Extract the (x, y) coordinate from the center of the cell holding the provided text.  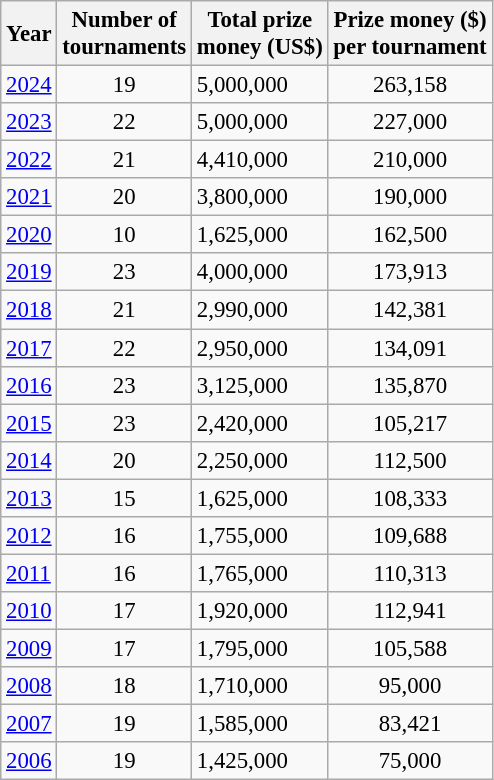
112,941 (410, 611)
Prize money ($)per tournament (410, 34)
1,710,000 (260, 686)
2019 (29, 273)
2024 (29, 85)
2020 (29, 235)
3,800,000 (260, 197)
2008 (29, 686)
2,950,000 (260, 348)
2010 (29, 611)
2009 (29, 648)
2016 (29, 385)
162,500 (410, 235)
Number oftournaments (124, 34)
2,990,000 (260, 310)
1,425,000 (260, 761)
108,333 (410, 498)
1,920,000 (260, 611)
83,421 (410, 724)
2012 (29, 536)
4,000,000 (260, 273)
1,585,000 (260, 724)
142,381 (410, 310)
2,420,000 (260, 423)
Total prizemoney (US$) (260, 34)
2007 (29, 724)
2023 (29, 122)
109,688 (410, 536)
2006 (29, 761)
263,158 (410, 85)
210,000 (410, 160)
3,125,000 (260, 385)
1,795,000 (260, 648)
1,755,000 (260, 536)
1,765,000 (260, 573)
134,091 (410, 348)
135,870 (410, 385)
2018 (29, 310)
110,313 (410, 573)
95,000 (410, 686)
105,217 (410, 423)
75,000 (410, 761)
18 (124, 686)
112,500 (410, 460)
2013 (29, 498)
2021 (29, 197)
10 (124, 235)
2015 (29, 423)
2,250,000 (260, 460)
Year (29, 34)
173,913 (410, 273)
190,000 (410, 197)
2022 (29, 160)
227,000 (410, 122)
2017 (29, 348)
2011 (29, 573)
4,410,000 (260, 160)
105,588 (410, 648)
15 (124, 498)
2014 (29, 460)
